Return [X, Y] of the center of cell containing provided text 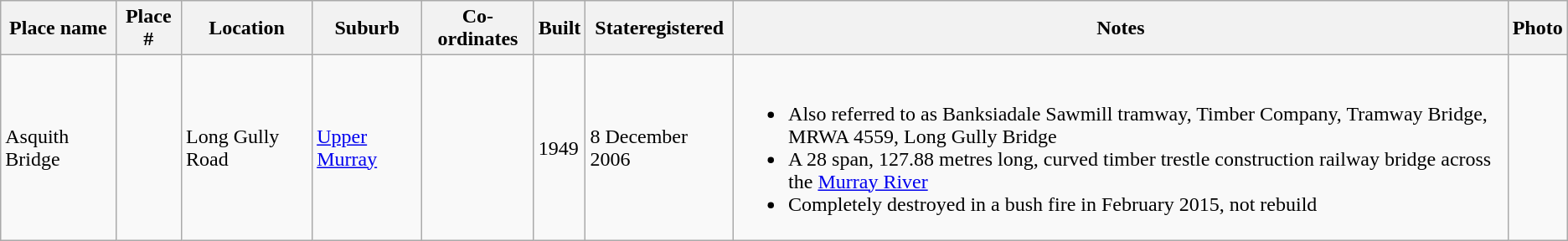
Place # [148, 28]
Photo [1538, 28]
8 December 2006 [660, 147]
Long Gully Road [246, 147]
Notes [1121, 28]
Stateregistered [660, 28]
Built [560, 28]
Place name [59, 28]
Suburb [367, 28]
Asquith Bridge [59, 147]
Upper Murray [367, 147]
1949 [560, 147]
Location [246, 28]
Co-ordinates [477, 28]
